Pinpoint the cell where the given text exists, returning its (X, Y) midpoint coordinate. 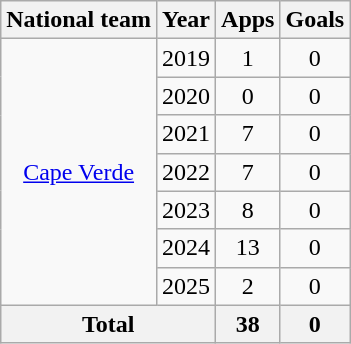
2022 (186, 172)
2019 (186, 58)
Goals (315, 20)
1 (248, 58)
2023 (186, 210)
Total (108, 324)
2021 (186, 134)
Year (186, 20)
2024 (186, 248)
Apps (248, 20)
8 (248, 210)
2025 (186, 286)
38 (248, 324)
Cape Verde (79, 172)
2 (248, 286)
2020 (186, 96)
13 (248, 248)
National team (79, 20)
